Search for the cell housing the specified text and yield its [X, Y] center coordinate. 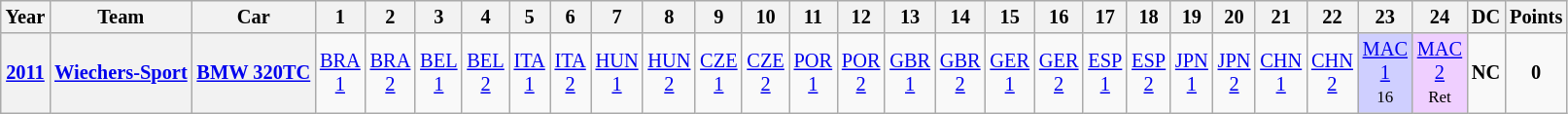
ITA2 [571, 73]
17 [1104, 17]
CHN1 [1281, 73]
CZE1 [718, 73]
JPN1 [1192, 73]
3 [438, 17]
18 [1149, 17]
Wiechers-Sport [121, 73]
20 [1235, 17]
7 [617, 17]
8 [669, 17]
4 [485, 17]
23 [1385, 17]
BRA1 [340, 73]
Team [121, 17]
NC [1485, 73]
24 [1440, 17]
BEL2 [485, 73]
MAC116 [1385, 73]
Points [1536, 17]
16 [1059, 17]
HUN2 [669, 73]
21 [1281, 17]
ESP2 [1149, 73]
BMW 320TC [255, 73]
ITA1 [530, 73]
12 [861, 17]
Year [25, 17]
Car [255, 17]
22 [1332, 17]
GER2 [1059, 73]
11 [813, 17]
BRA2 [391, 73]
GBR1 [910, 73]
POR2 [861, 73]
GBR2 [960, 73]
19 [1192, 17]
13 [910, 17]
5 [530, 17]
6 [571, 17]
CZE2 [765, 73]
JPN2 [1235, 73]
2 [391, 17]
BEL1 [438, 73]
GER1 [1010, 73]
10 [765, 17]
HUN1 [617, 73]
ESP1 [1104, 73]
DC [1485, 17]
0 [1536, 73]
POR1 [813, 73]
14 [960, 17]
2011 [25, 73]
9 [718, 17]
15 [1010, 17]
1 [340, 17]
MAC2Ret [1440, 73]
CHN2 [1332, 73]
